Output the [X, Y] coordinate of the center of the cell containing the given text.  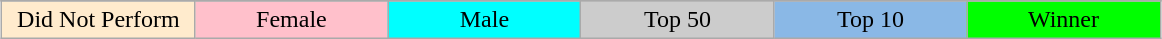
Male [484, 20]
Did Not Perform [98, 20]
Top 50 [678, 20]
Top 10 [870, 20]
Winner [1064, 20]
Female [292, 20]
